From the cell containing the given text, extract its center point as (x, y) coordinate. 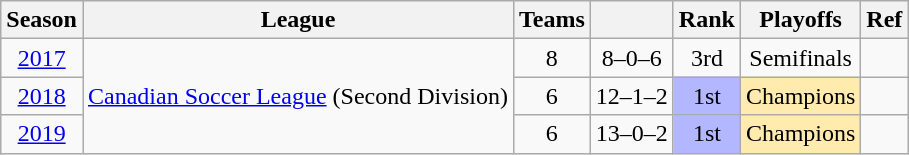
2018 (42, 96)
3rd (706, 58)
13–0–2 (632, 134)
Teams (552, 20)
8–0–6 (632, 58)
League (298, 20)
Playoffs (800, 20)
2019 (42, 134)
Rank (706, 20)
2017 (42, 58)
8 (552, 58)
Season (42, 20)
Ref (884, 20)
Canadian Soccer League (Second Division) (298, 96)
12–1–2 (632, 96)
Semifinals (800, 58)
